Output the [X, Y] coordinate of the center of the cell containing the given text.  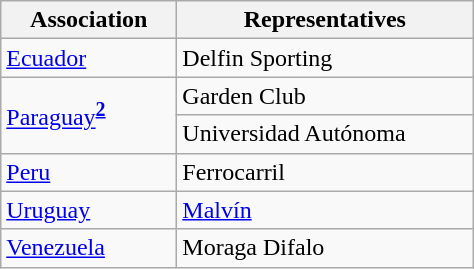
Peru [89, 172]
Universidad Autónoma [325, 134]
Delfin Sporting [325, 58]
Garden Club [325, 96]
Association [89, 20]
Ecuador [89, 58]
Venezuela [89, 248]
Uruguay [89, 210]
Representatives [325, 20]
Ferrocarril [325, 172]
Moraga Difalo [325, 248]
Malvín [325, 210]
Paraguay2 [89, 115]
